Pinpoint the cell where the given text exists, returning its [X, Y] midpoint coordinate. 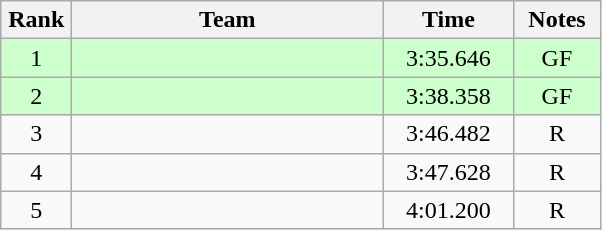
Notes [557, 20]
4 [36, 172]
Team [228, 20]
4:01.200 [448, 210]
2 [36, 96]
3 [36, 134]
3:47.628 [448, 172]
3:46.482 [448, 134]
3:38.358 [448, 96]
Time [448, 20]
Rank [36, 20]
5 [36, 210]
3:35.646 [448, 58]
1 [36, 58]
